Locate the cell with the specified text and output its [x, y] center coordinate. 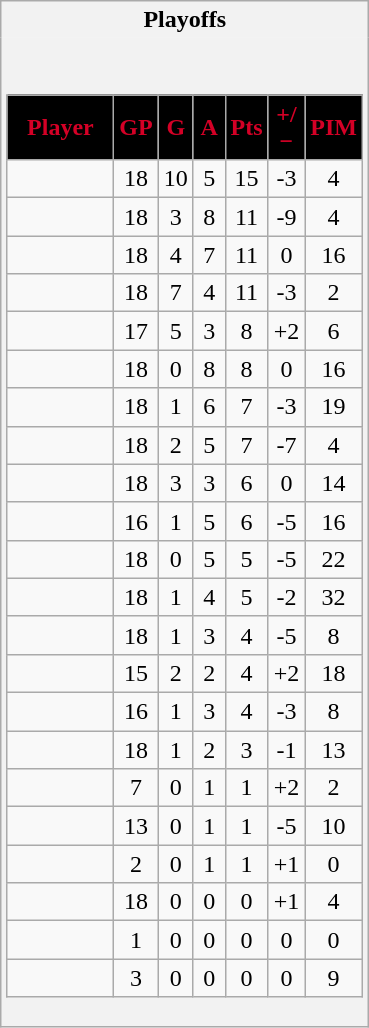
-9 [286, 217]
Pts [246, 128]
Player [60, 128]
17 [136, 331]
32 [334, 597]
14 [334, 483]
A [209, 128]
Playoffs [185, 20]
-1 [286, 750]
PIM [334, 128]
G [176, 128]
19 [334, 407]
+/− [286, 128]
-7 [286, 445]
9 [334, 978]
22 [334, 559]
-2 [286, 597]
GP [136, 128]
